Determine the [X, Y] coordinate at the center of the cell enclosing the given text.  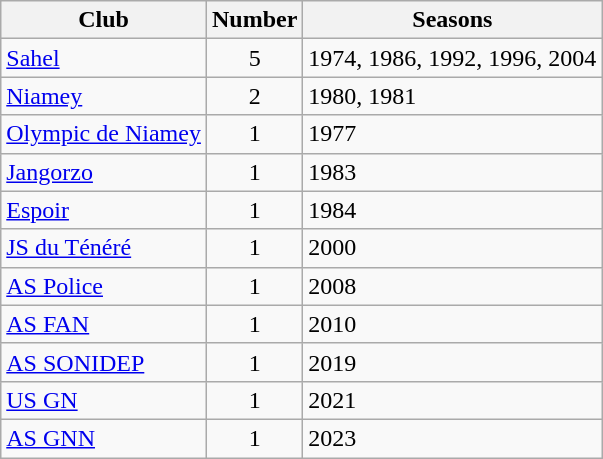
AS GNN [104, 438]
AS SONIDEP [104, 362]
JS du Ténéré [104, 248]
1980, 1981 [452, 96]
Olympic de Niamey [104, 134]
2 [254, 96]
Niamey [104, 96]
2019 [452, 362]
2023 [452, 438]
Espoir [104, 210]
1984 [452, 210]
5 [254, 58]
Sahel [104, 58]
Club [104, 20]
2021 [452, 400]
1983 [452, 172]
Number [254, 20]
US GN [104, 400]
1974, 1986, 1992, 1996, 2004 [452, 58]
AS FAN [104, 324]
Seasons [452, 20]
Jangorzo [104, 172]
2008 [452, 286]
2000 [452, 248]
1977 [452, 134]
AS Police [104, 286]
2010 [452, 324]
